Output the (x, y) coordinate of the center of the cell containing the given text.  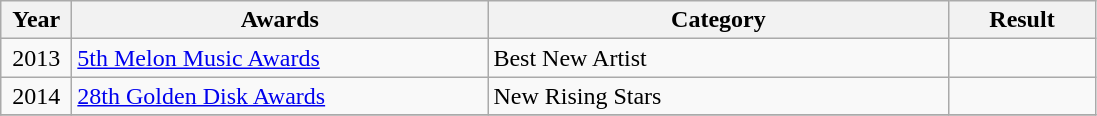
Awards (280, 20)
Result (1022, 20)
28th Golden Disk Awards (280, 96)
New Rising Stars (718, 96)
2013 (36, 58)
Category (718, 20)
Best New Artist (718, 58)
Year (36, 20)
5th Melon Music Awards (280, 58)
2014 (36, 96)
